From the cell containing the given text, extract its center point as (x, y) coordinate. 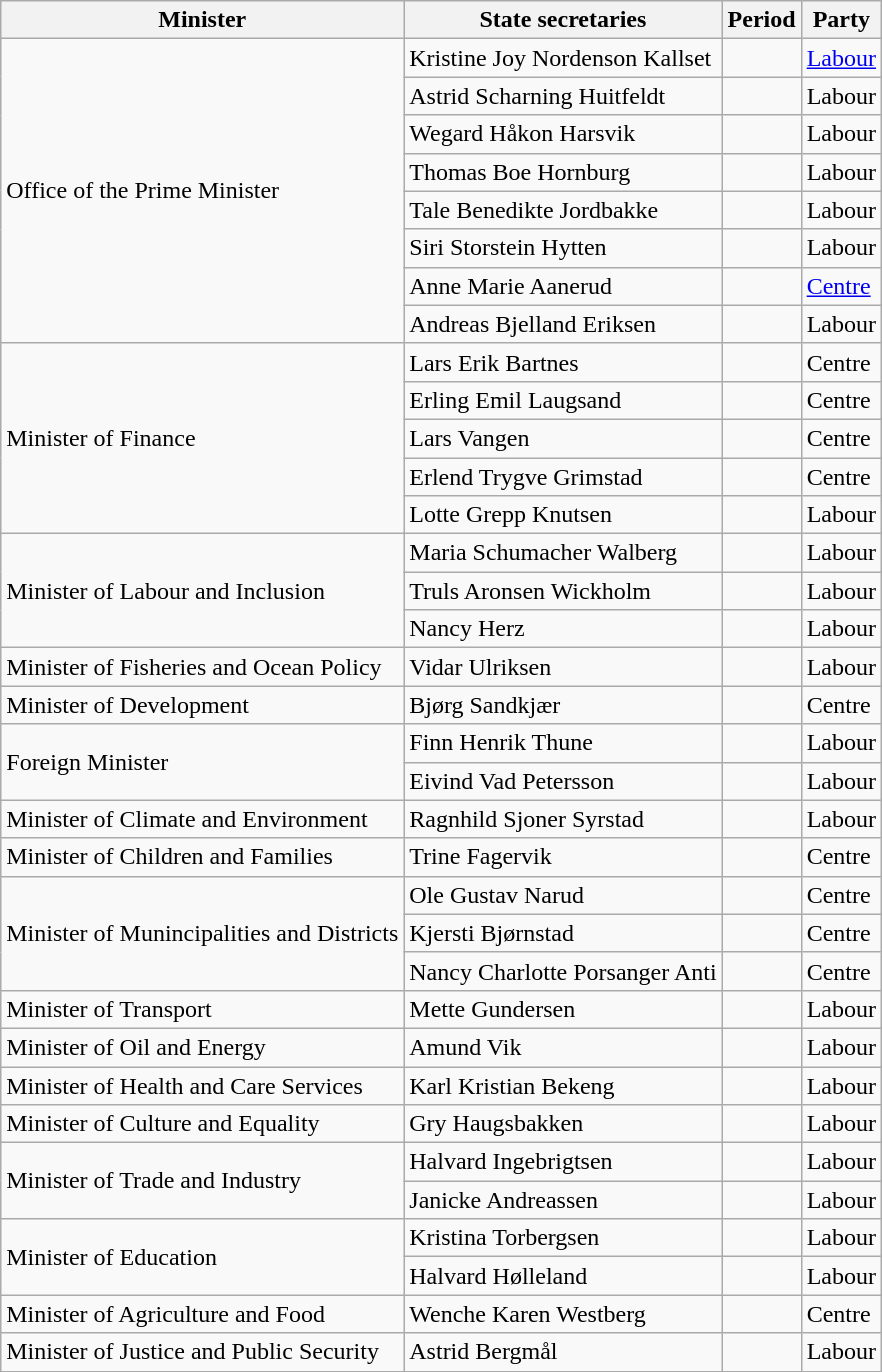
Minister of Climate and Environment (202, 819)
Minister of Munincipalities and Districts (202, 933)
Minister of Culture and Equality (202, 1124)
Wegard Håkon Harsvik (563, 134)
Minister of Fisheries and Ocean Policy (202, 667)
Thomas Boe Hornburg (563, 172)
Ole Gustav Narud (563, 895)
Lars Vangen (563, 438)
Lars Erik Bartnes (563, 362)
Janicke Andreassen (563, 1200)
Maria Schumacher Walberg (563, 553)
Minister of Agriculture and Food (202, 1314)
Minister (202, 20)
Halvard Ingebrigtsen (563, 1162)
Ragnhild Sjoner Syrstad (563, 819)
Minister of Development (202, 705)
Kjersti Bjørnstad (563, 933)
Minister of Oil and Energy (202, 1047)
Erlend Trygve Grimstad (563, 477)
Party (841, 20)
Karl Kristian Bekeng (563, 1085)
Astrid Scharning Huitfeldt (563, 96)
Minister of Trade and Industry (202, 1181)
Andreas Bjelland Eriksen (563, 324)
Eivind Vad Petersson (563, 781)
Vidar Ulriksen (563, 667)
Nancy Charlotte Porsanger Anti (563, 971)
Lotte Grepp Knutsen (563, 515)
Kristina Torbergsen (563, 1238)
Finn Henrik Thune (563, 743)
Minister of Children and Families (202, 857)
Period (762, 20)
Siri Storstein Hytten (563, 248)
Trine Fagervik (563, 857)
Truls Aronsen Wickholm (563, 591)
Bjørg Sandkjær (563, 705)
Foreign Minister (202, 762)
Astrid Bergmål (563, 1352)
Minister of Finance (202, 438)
Mette Gundersen (563, 1009)
Wenche Karen Westberg (563, 1314)
Minister of Transport (202, 1009)
Minister of Labour and Inclusion (202, 591)
Anne Marie Aanerud (563, 286)
Kristine Joy Nordenson Kallset (563, 58)
Minister of Education (202, 1257)
Minister of Health and Care Services (202, 1085)
State secretaries (563, 20)
Gry Haugsbakken (563, 1124)
Erling Emil Laugsand (563, 400)
Tale Benedikte Jordbakke (563, 210)
Nancy Herz (563, 629)
Office of the Prime Minister (202, 191)
Amund Vik (563, 1047)
Minister of Justice and Public Security (202, 1352)
Halvard Hølleland (563, 1276)
